Detect which cell encompasses the target text, then output its [x, y] center coordinate. 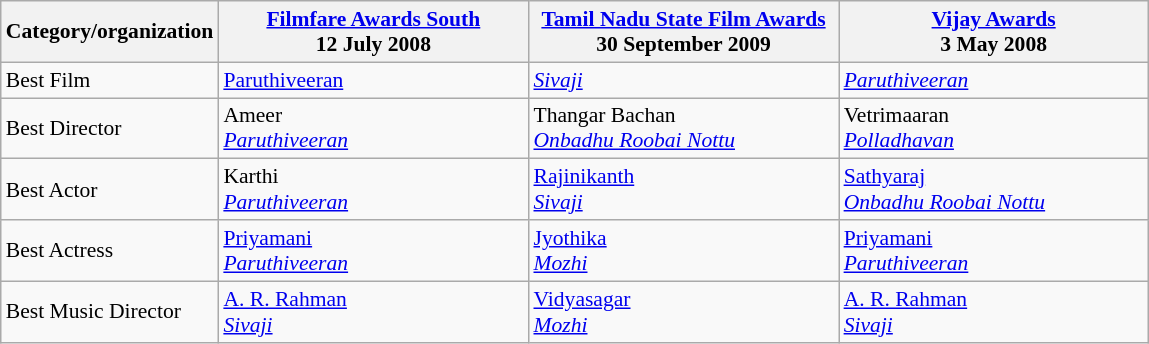
VetrimaaranPolladhavan [994, 128]
Filmfare Awards South12 July 2008 [373, 32]
JyothikaMozhi [683, 250]
Best Director [110, 128]
Best Music Director [110, 312]
Sivaji [683, 80]
RajinikanthSivaji [683, 190]
Category/organization [110, 32]
Best Film [110, 80]
Best Actor [110, 190]
AmeerParuthiveeran [373, 128]
KarthiParuthiveeran [373, 190]
VidyasagarMozhi [683, 312]
Thangar BachanOnbadhu Roobai Nottu [683, 128]
Best Actress [110, 250]
Tamil Nadu State Film Awards30 September 2009 [683, 32]
Vijay Awards3 May 2008 [994, 32]
SathyarajOnbadhu Roobai Nottu [994, 190]
